Locate the cell with the specified text and output its (x, y) center coordinate. 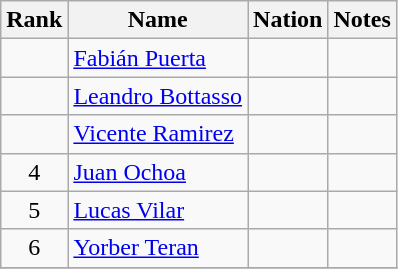
4 (34, 172)
Yorber Teran (158, 248)
Leandro Bottasso (158, 96)
Notes (362, 20)
Fabián Puerta (158, 58)
Lucas Vilar (158, 210)
5 (34, 210)
Vicente Ramirez (158, 134)
6 (34, 248)
Name (158, 20)
Nation (288, 20)
Juan Ochoa (158, 172)
Rank (34, 20)
